For the text-containing cell, return its midpoint in [X, Y] coordinate format. 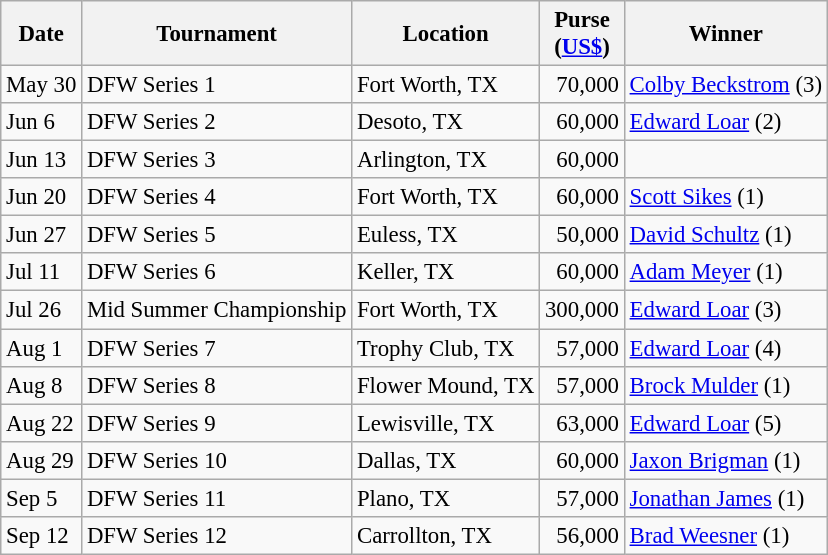
DFW Series 8 [217, 385]
Winner [726, 34]
Aug 29 [42, 460]
Brad Weesner (1) [726, 536]
Mid Summer Championship [217, 310]
Plano, TX [446, 498]
Edward Loar (4) [726, 348]
300,000 [582, 310]
DFW Series 11 [217, 498]
Jaxon Brigman (1) [726, 460]
70,000 [582, 85]
Sep 12 [42, 536]
Euless, TX [446, 235]
DFW Series 5 [217, 235]
Location [446, 34]
Keller, TX [446, 273]
Jonathan James (1) [726, 498]
Desoto, TX [446, 122]
Tournament [217, 34]
Edward Loar (5) [726, 423]
DFW Series 3 [217, 160]
May 30 [42, 85]
Flower Mound, TX [446, 385]
Purse(US$) [582, 34]
Brock Mulder (1) [726, 385]
DFW Series 9 [217, 423]
Aug 22 [42, 423]
56,000 [582, 536]
Jun 13 [42, 160]
Date [42, 34]
Scott Sikes (1) [726, 197]
Aug 8 [42, 385]
DFW Series 4 [217, 197]
Sep 5 [42, 498]
Carrollton, TX [446, 536]
Lewisville, TX [446, 423]
DFW Series 12 [217, 536]
50,000 [582, 235]
Trophy Club, TX [446, 348]
Colby Beckstrom (3) [726, 85]
Jul 11 [42, 273]
Jun 20 [42, 197]
Aug 1 [42, 348]
DFW Series 10 [217, 460]
Jul 26 [42, 310]
Jun 27 [42, 235]
Edward Loar (2) [726, 122]
DFW Series 7 [217, 348]
Edward Loar (3) [726, 310]
DFW Series 6 [217, 273]
David Schultz (1) [726, 235]
DFW Series 2 [217, 122]
63,000 [582, 423]
Arlington, TX [446, 160]
Adam Meyer (1) [726, 273]
Dallas, TX [446, 460]
DFW Series 1 [217, 85]
Jun 6 [42, 122]
